Capture the cell that displays the provided text and extract its [x, y] central coordinate. 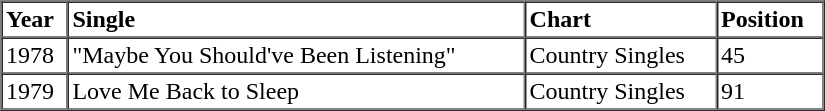
Single [296, 20]
1979 [35, 92]
Chart [621, 20]
Position [770, 20]
91 [770, 92]
Love Me Back to Sleep [296, 92]
1978 [35, 56]
"Maybe You Should've Been Listening" [296, 56]
Year [35, 20]
45 [770, 56]
